Return the (x, y) coordinate for the center point of the cell that contains the specified text.  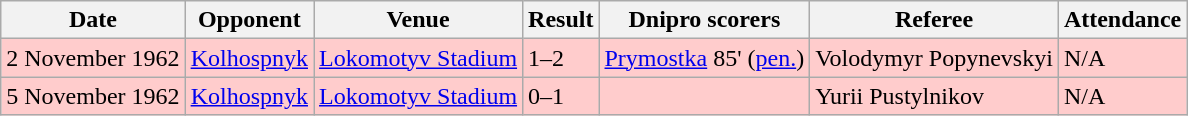
1–2 (561, 58)
0–1 (561, 96)
Yurii Pustylnikov (934, 96)
Referee (934, 20)
Venue (418, 20)
Dnipro scorers (704, 20)
2 November 1962 (93, 58)
Volodymyr Popynevskyi (934, 58)
Opponent (249, 20)
Attendance (1122, 20)
Date (93, 20)
Result (561, 20)
Prymostka 85' (pen.) (704, 58)
5 November 1962 (93, 96)
